Search for the cell housing the specified text and yield its (X, Y) center coordinate. 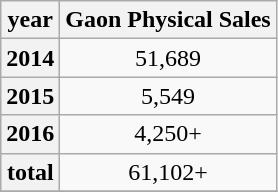
51,689 (168, 58)
5,549 (168, 96)
year (30, 20)
61,102+ (168, 172)
2015 (30, 96)
total (30, 172)
2014 (30, 58)
4,250+ (168, 134)
2016 (30, 134)
Gaon Physical Sales (168, 20)
